Return the (x, y) coordinate for the center point of the cell that contains the specified text.  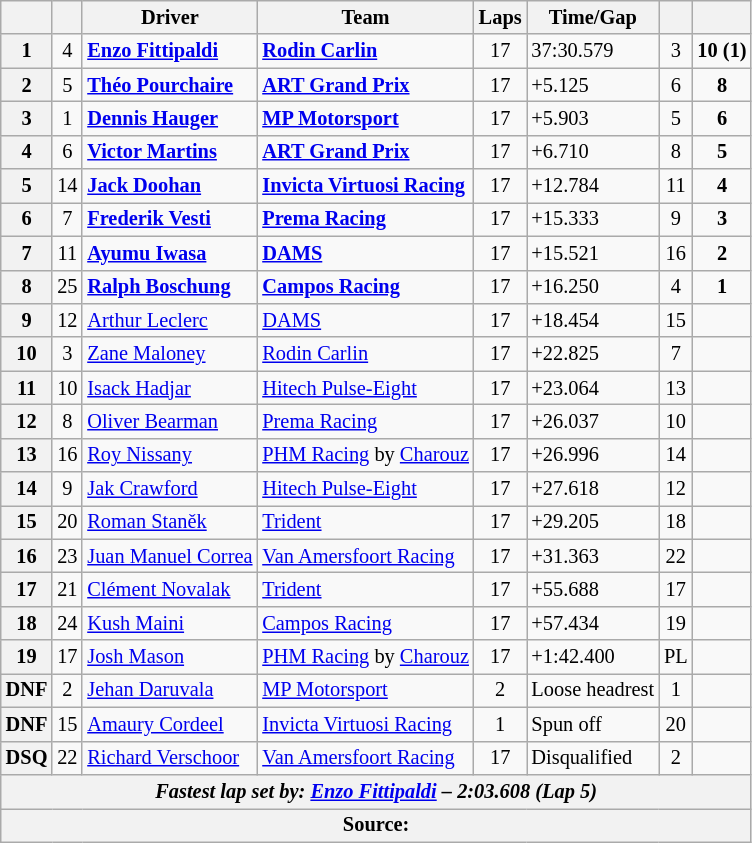
Loose headrest (594, 690)
Jehan Daruvala (170, 690)
Kush Maini (170, 623)
10 (1) (722, 51)
24 (67, 623)
DSQ (27, 758)
Jack Doohan (170, 186)
Ayumu Iwasa (170, 253)
+29.205 (594, 522)
Frederik Vesti (170, 219)
+5.903 (594, 118)
37:30.579 (594, 51)
+22.825 (594, 354)
+23.064 (594, 388)
Laps (500, 17)
Roy Nissany (170, 455)
Richard Verschoor (170, 758)
Josh Mason (170, 657)
23 (67, 556)
Time/Gap (594, 17)
+31.363 (594, 556)
PL (676, 657)
Driver (170, 17)
Ralph Boschung (170, 287)
Zane Maloney (170, 354)
Victor Martins (170, 152)
Roman Staněk (170, 522)
Isack Hadjar (170, 388)
Disqualified (594, 758)
Juan Manuel Correa (170, 556)
Théo Pourchaire (170, 85)
+18.454 (594, 320)
Clément Novalak (170, 589)
25 (67, 287)
+55.688 (594, 589)
+26.996 (594, 455)
Enzo Fittipaldi (170, 51)
+15.521 (594, 253)
+26.037 (594, 421)
+15.333 (594, 219)
+57.434 (594, 623)
+5.125 (594, 85)
+1:42.400 (594, 657)
+12.784 (594, 186)
Jak Crawford (170, 489)
+6.710 (594, 152)
Oliver Bearman (170, 421)
Amaury Cordeel (170, 724)
Team (365, 17)
+16.250 (594, 287)
Fastest lap set by: Enzo Fittipaldi – 2:03.608 (Lap 5) (376, 791)
21 (67, 589)
Spun off (594, 724)
Dennis Hauger (170, 118)
Arthur Leclerc (170, 320)
Source: (376, 825)
+27.618 (594, 489)
